Pinpoint the cell where the given text exists, returning its (X, Y) midpoint coordinate. 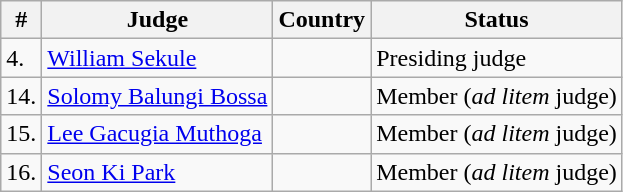
Country (322, 20)
Seon Ki Park (158, 172)
4. (22, 58)
# (22, 20)
16. (22, 172)
15. (22, 134)
Judge (158, 20)
Presiding judge (497, 58)
William Sekule (158, 58)
Status (497, 20)
Solomy Balungi Bossa (158, 96)
Lee Gacugia Muthoga (158, 134)
14. (22, 96)
